Locate the cell with the specified text and output its (x, y) center coordinate. 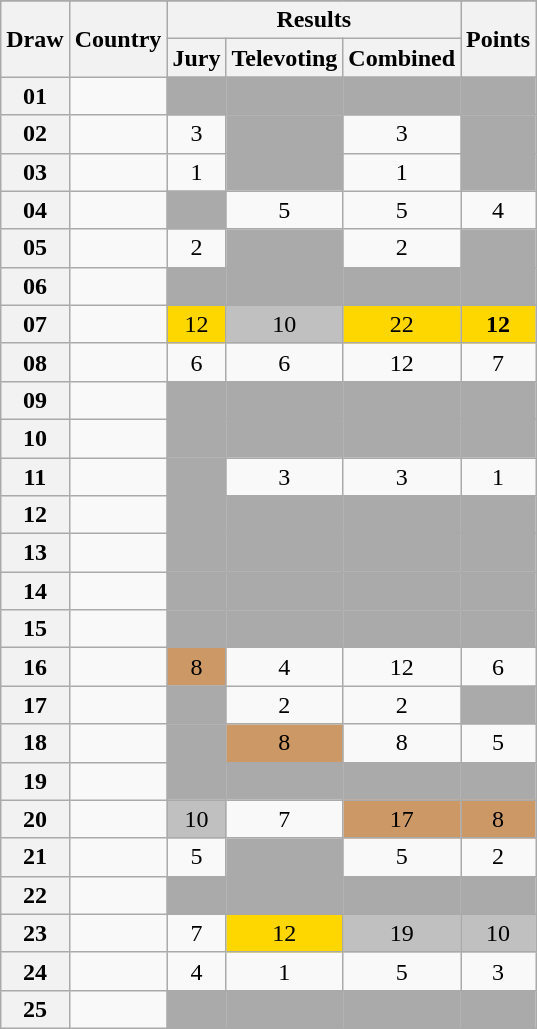
25 (35, 1009)
02 (35, 134)
15 (35, 629)
03 (35, 172)
Results (314, 20)
20 (35, 819)
23 (35, 933)
Points (498, 39)
11 (35, 477)
01 (35, 96)
Combined (402, 58)
Jury (196, 58)
14 (35, 591)
24 (35, 971)
21 (35, 857)
06 (35, 286)
Televoting (284, 58)
Country (118, 39)
18 (35, 743)
08 (35, 362)
04 (35, 210)
05 (35, 248)
Draw (35, 39)
09 (35, 400)
16 (35, 667)
13 (35, 553)
07 (35, 324)
